Return (X, Y) of the center of cell containing provided text 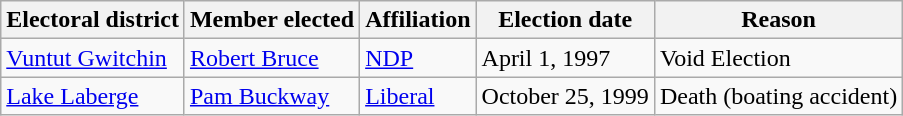
Vuntut Gwitchin (93, 58)
Election date (565, 20)
Void Election (778, 58)
Lake Laberge (93, 96)
Electoral district (93, 20)
NDP (418, 58)
Liberal (418, 96)
Reason (778, 20)
October 25, 1999 (565, 96)
April 1, 1997 (565, 58)
Affiliation (418, 20)
Death (boating accident) (778, 96)
Robert Bruce (272, 58)
Pam Buckway (272, 96)
Member elected (272, 20)
